Locate the cell with the specified text and output its (X, Y) center coordinate. 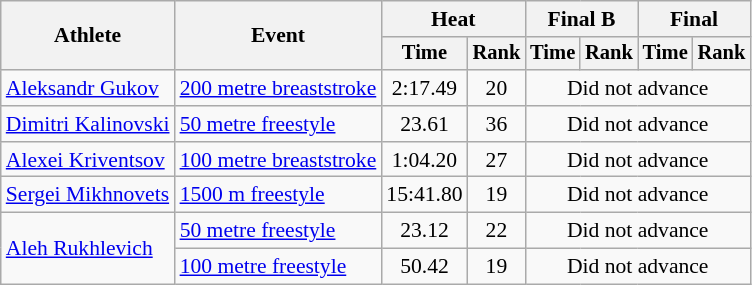
15:41.80 (424, 195)
27 (497, 160)
Aleh Rukhlevich (88, 248)
Heat (453, 19)
Alexei Kriventsov (88, 160)
1:04.20 (424, 160)
100 metre breaststroke (278, 160)
Aleksandr Gukov (88, 88)
Final (694, 19)
2:17.49 (424, 88)
Final B (581, 19)
23.12 (424, 231)
22 (497, 231)
200 metre breaststroke (278, 88)
Athlete (88, 36)
Dimitri Kalinovski (88, 124)
23.61 (424, 124)
20 (497, 88)
50.42 (424, 267)
Sergei Mikhnovets (88, 195)
1500 m freestyle (278, 195)
Event (278, 36)
100 metre freestyle (278, 267)
36 (497, 124)
